Find where the given text appears and provide that cell's center as [x, y] coordinate. 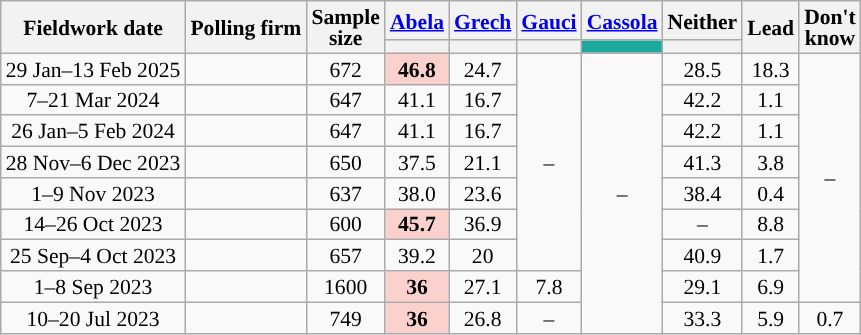
39.2 [417, 256]
6.9 [770, 286]
Gauci [548, 20]
37.5 [417, 162]
24.7 [482, 68]
1–8 Sep 2023 [94, 286]
657 [345, 256]
7–21 Mar 2024 [94, 100]
Lead [770, 27]
33.3 [703, 318]
20 [482, 256]
Samplesize [345, 27]
650 [345, 162]
28 Nov–6 Dec 2023 [94, 162]
36.9 [482, 224]
Cassola [622, 20]
3.8 [770, 162]
29 Jan–13 Feb 2025 [94, 68]
23.6 [482, 194]
28.5 [703, 68]
45.7 [417, 224]
8.8 [770, 224]
Grech [482, 20]
Neither [703, 20]
Fieldwork date [94, 27]
Don'tknow [830, 27]
38.0 [417, 194]
27.1 [482, 286]
18.3 [770, 68]
600 [345, 224]
749 [345, 318]
Abela [417, 20]
0.7 [830, 318]
26 Jan–5 Feb 2024 [94, 132]
40.9 [703, 256]
25 Sep–4 Oct 2023 [94, 256]
38.4 [703, 194]
46.8 [417, 68]
29.1 [703, 286]
41.3 [703, 162]
5.9 [770, 318]
21.1 [482, 162]
637 [345, 194]
Polling firm [246, 27]
1.7 [770, 256]
26.8 [482, 318]
0.4 [770, 194]
10–20 Jul 2023 [94, 318]
7.8 [548, 286]
672 [345, 68]
1–9 Nov 2023 [94, 194]
1600 [345, 286]
14–26 Oct 2023 [94, 224]
